Determine the [x, y] coordinate at the center of the cell enclosing the given text.  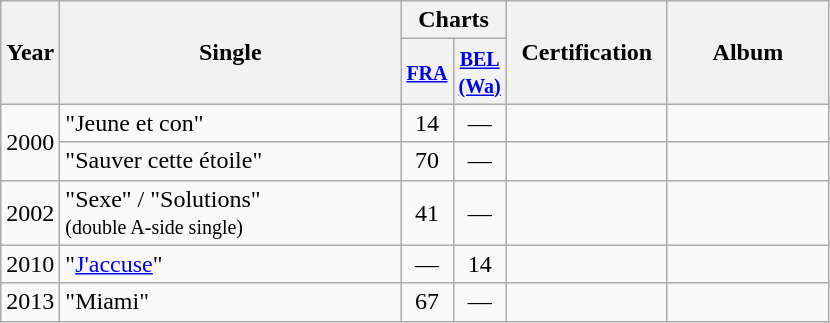
2000 [30, 142]
67 [427, 302]
41 [427, 212]
Album [748, 52]
Certification [586, 52]
2013 [30, 302]
"Sexe" / "Solutions" (double A-side single) [230, 212]
Single [230, 52]
2002 [30, 212]
FRA [427, 72]
70 [427, 161]
"J'accuse" [230, 264]
Charts [454, 20]
"Sauver cette étoile" [230, 161]
2010 [30, 264]
BEL(Wa) [480, 72]
"Miami" [230, 302]
"Jeune et con" [230, 123]
Year [30, 52]
